Locate the cell with the specified text and output its [x, y] center coordinate. 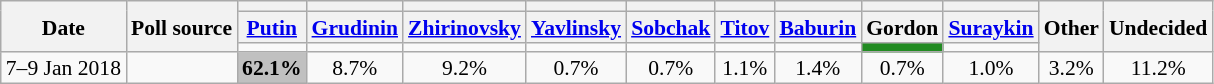
9.2% [464, 68]
Gordon [902, 26]
Titov [744, 26]
8.7% [356, 68]
Poll source [182, 26]
11.2% [1158, 68]
Zhirinovsky [464, 26]
Suraykin [990, 26]
3.2% [1072, 68]
Putin [272, 26]
Grudinin [356, 26]
62.1% [272, 68]
Date [64, 26]
Undecided [1158, 26]
Other [1072, 26]
7–9 Jan 2018 [64, 68]
1.0% [990, 68]
Sobchak [670, 26]
1.4% [818, 68]
Yavlinsky [576, 26]
1.1% [744, 68]
Baburin [818, 26]
